Search for the cell housing the specified text and yield its [X, Y] center coordinate. 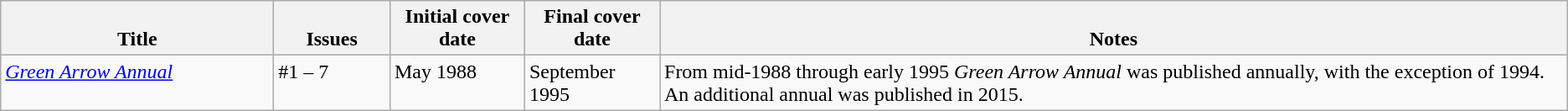
From mid-1988 through early 1995 Green Arrow Annual was published annually, with the exception of 1994. An additional annual was published in 2015. [1114, 82]
#1 – 7 [332, 82]
May 1988 [457, 82]
September 1995 [591, 82]
Issues [332, 29]
Green Arrow Annual [137, 82]
Notes [1114, 29]
Title [137, 29]
Final cover date [591, 29]
Initial cover date [457, 29]
